Scan for the cell matching the given text and deliver its [x, y] coordinate at center. 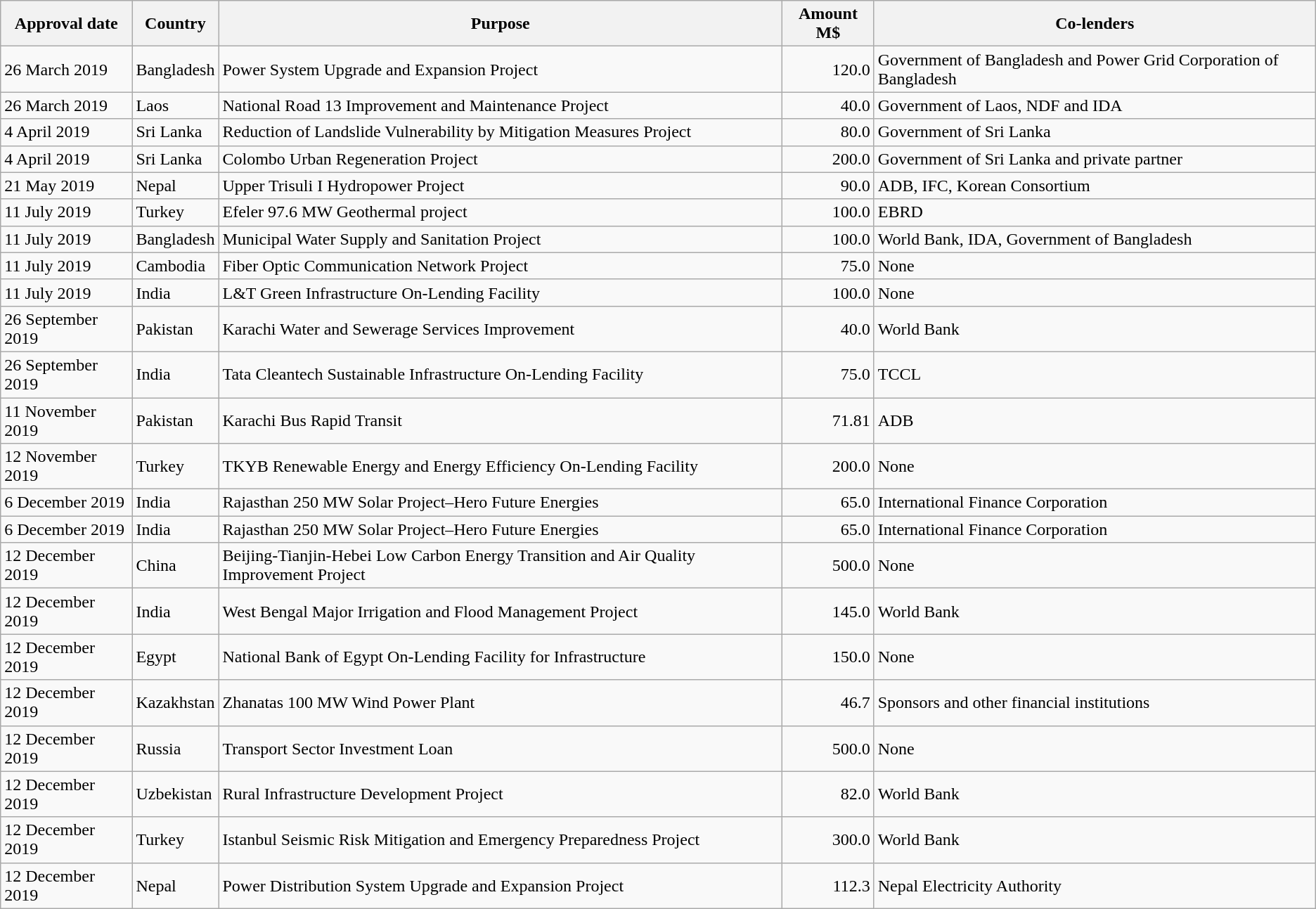
West Bengal Major Irrigation and Flood Management Project [501, 612]
TKYB Renewable Energy and Energy Efficiency On-Lending Facility [501, 467]
Power System Upgrade and Expansion Project [501, 69]
150.0 [828, 657]
80.0 [828, 132]
Cambodia [176, 266]
Egypt [176, 657]
90.0 [828, 186]
21 May 2019 [66, 186]
Tata Cleantech Sustainable Infrastructure On-Lending Facility [501, 374]
Purpose [501, 24]
Colombo Urban Regeneration Project [501, 159]
Rural Infrastructure Development Project [501, 794]
Government of Sri Lanka and private partner [1095, 159]
National Bank of Egypt On-Lending Facility for Infrastructure [501, 657]
World Bank, IDA, Government of Bangladesh [1095, 239]
Sponsors and other financial institutions [1095, 703]
120.0 [828, 69]
Government of Bangladesh and Power Grid Corporation of Bangladesh [1095, 69]
Russia [176, 748]
Approval date [66, 24]
82.0 [828, 794]
Transport Sector Investment Loan [501, 748]
71.81 [828, 420]
Karachi Water and Sewerage Services Improvement [501, 329]
Zhanatas 100 MW Wind Power Plant [501, 703]
Istanbul Seismic Risk Mitigation and Emergency Preparedness Project [501, 839]
Government of Laos, NDF and IDA [1095, 105]
Power Distribution System Upgrade and Expansion Project [501, 886]
Efeler 97.6 MW Geothermal project [501, 212]
Amount M$ [828, 24]
112.3 [828, 886]
L&T Green Infrastructure On-Lending Facility [501, 292]
Upper Trisuli I Hydropower Project [501, 186]
Reduction of Landslide Vulnerability by Mitigation Measures Project [501, 132]
ADB [1095, 420]
Co-lenders [1095, 24]
TCCL [1095, 374]
Fiber Optic Communication Network Project [501, 266]
Government of Sri Lanka [1095, 132]
300.0 [828, 839]
Nepal Electricity Authority [1095, 886]
Beijing-Tianjin-Hebei Low Carbon Energy Transition and Air Quality Improvement Project [501, 565]
Kazakhstan [176, 703]
Country [176, 24]
46.7 [828, 703]
12 November 2019 [66, 467]
Laos [176, 105]
China [176, 565]
ADB, IFC, Korean Consortium [1095, 186]
EBRD [1095, 212]
Uzbekistan [176, 794]
National Road 13 Improvement and Maintenance Project [501, 105]
145.0 [828, 612]
11 November 2019 [66, 420]
Karachi Bus Rapid Transit [501, 420]
Municipal Water Supply and Sanitation Project [501, 239]
